Return [x, y] of the center of cell containing provided text 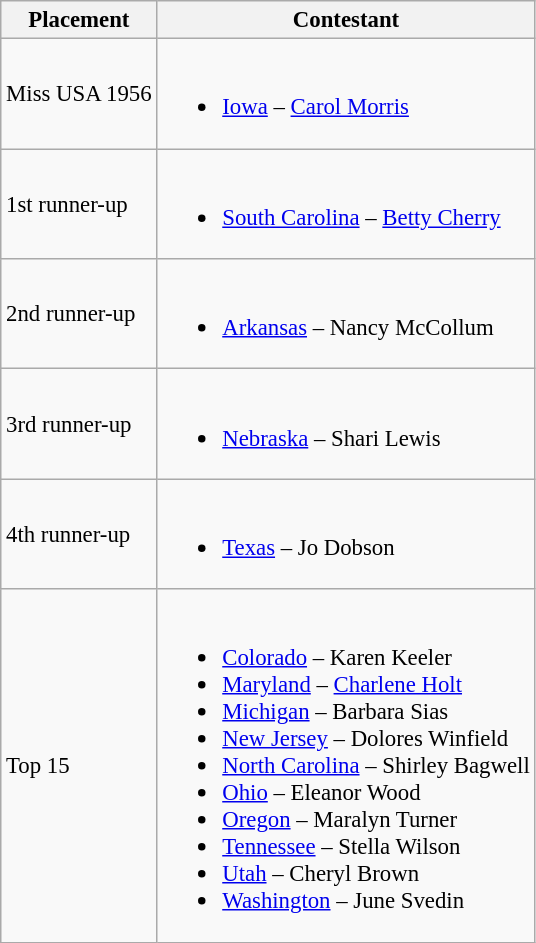
Iowa – Carol Morris [346, 94]
Nebraska – Shari Lewis [346, 424]
Top 15 [79, 766]
Contestant [346, 20]
2nd runner-up [79, 314]
1st runner-up [79, 204]
Arkansas – Nancy McCollum [346, 314]
Miss USA 1956 [79, 94]
South Carolina – Betty Cherry [346, 204]
Texas – Jo Dobson [346, 534]
3rd runner-up [79, 424]
4th runner-up [79, 534]
Placement [79, 20]
